Locate the cell with the specified text and output its (x, y) center coordinate. 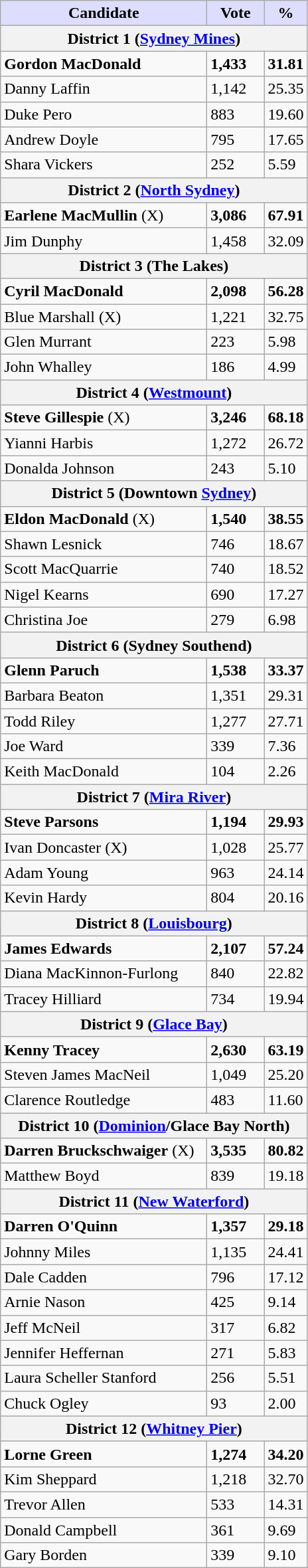
2,107 (236, 948)
1,218 (236, 1479)
26.72 (285, 443)
6.98 (285, 620)
2.26 (285, 772)
District 12 (Whitney Pier) (154, 1429)
18.67 (285, 544)
63.19 (285, 1049)
Christina Joe (104, 620)
District 7 (Mira River) (154, 797)
Cyril MacDonald (104, 291)
Matthew Boyd (104, 1176)
29.18 (285, 1227)
104 (236, 772)
District 10 (Dominion/Glace Bay North) (154, 1126)
Glenn Paruch (104, 670)
25.77 (285, 847)
1,274 (236, 1454)
483 (236, 1100)
5.59 (285, 165)
4.99 (285, 367)
2,630 (236, 1049)
19.60 (285, 114)
27.71 (285, 721)
223 (236, 342)
Donalda Johnson (104, 468)
243 (236, 468)
734 (236, 999)
1,194 (236, 822)
Blue Marshall (X) (104, 317)
Gary Borden (104, 1555)
District 9 (Glace Bay) (154, 1024)
3,535 (236, 1151)
Clarence Routledge (104, 1100)
795 (236, 139)
34.20 (285, 1454)
1,142 (236, 89)
Kenny Tracey (104, 1049)
1,458 (236, 240)
67.91 (285, 215)
Steve Gillespie (X) (104, 418)
33.37 (285, 670)
Diana MacKinnon-Furlong (104, 974)
Jeff McNeil (104, 1328)
1,135 (236, 1252)
14.31 (285, 1504)
1,357 (236, 1227)
Eldon MacDonald (X) (104, 519)
Darren Bruckschwaiger (X) (104, 1151)
1,221 (236, 317)
Shara Vickers (104, 165)
796 (236, 1277)
Todd Riley (104, 721)
Nigel Kearns (104, 594)
32.75 (285, 317)
Tracey Hilliard (104, 999)
256 (236, 1378)
District 2 (North Sydney) (154, 190)
19.18 (285, 1176)
25.20 (285, 1075)
1,433 (236, 64)
425 (236, 1302)
Earlene MacMullin (X) (104, 215)
Jim Dunphy (104, 240)
5.83 (285, 1353)
Kim Sheppard (104, 1479)
20.16 (285, 898)
18.52 (285, 569)
Candidate (104, 13)
Lorne Green (104, 1454)
1,351 (236, 695)
John Whalley (104, 367)
31.81 (285, 64)
Donald Campbell (104, 1529)
Trevor Allen (104, 1504)
Glen Murrant (104, 342)
5.98 (285, 342)
Laura Scheller Stanford (104, 1378)
80.82 (285, 1151)
Adam Young (104, 873)
186 (236, 367)
Chuck Ogley (104, 1403)
804 (236, 898)
6.82 (285, 1328)
District 5 (Downtown Sydney) (154, 493)
68.18 (285, 418)
5.10 (285, 468)
9.69 (285, 1529)
Vote (236, 13)
38.55 (285, 519)
32.70 (285, 1479)
3,086 (236, 215)
24.14 (285, 873)
533 (236, 1504)
1,272 (236, 443)
839 (236, 1176)
James Edwards (104, 948)
Shawn Lesnick (104, 544)
252 (236, 165)
District 11 (New Waterford) (154, 1201)
District 8 (Louisbourg) (154, 923)
271 (236, 1353)
Keith MacDonald (104, 772)
2.00 (285, 1403)
Scott MacQuarrie (104, 569)
Darren O'Quinn (104, 1227)
93 (236, 1403)
1,028 (236, 847)
17.65 (285, 139)
District 3 (The Lakes) (154, 266)
Ivan Doncaster (X) (104, 847)
22.82 (285, 974)
740 (236, 569)
317 (236, 1328)
57.24 (285, 948)
Dale Cadden (104, 1277)
Kevin Hardy (104, 898)
District 6 (Sydney Southend) (154, 645)
9.10 (285, 1555)
19.94 (285, 999)
1,540 (236, 519)
17.12 (285, 1277)
690 (236, 594)
9.14 (285, 1302)
Jennifer Heffernan (104, 1353)
56.28 (285, 291)
3,246 (236, 418)
25.35 (285, 89)
963 (236, 873)
840 (236, 974)
5.51 (285, 1378)
1,538 (236, 670)
24.41 (285, 1252)
Steve Parsons (104, 822)
District 4 (Westmount) (154, 392)
29.31 (285, 695)
1,049 (236, 1075)
279 (236, 620)
7.36 (285, 746)
32.09 (285, 240)
Danny Laffin (104, 89)
Duke Pero (104, 114)
Johnny Miles (104, 1252)
29.93 (285, 822)
361 (236, 1529)
17.27 (285, 594)
% (285, 13)
746 (236, 544)
Gordon MacDonald (104, 64)
Barbara Beaton (104, 695)
District 1 (Sydney Mines) (154, 39)
883 (236, 114)
Joe Ward (104, 746)
11.60 (285, 1100)
Andrew Doyle (104, 139)
Arnie Nason (104, 1302)
Yianni Harbis (104, 443)
Steven James MacNeil (104, 1075)
1,277 (236, 721)
2,098 (236, 291)
